Pinpoint the cell where the given text exists, returning its [x, y] midpoint coordinate. 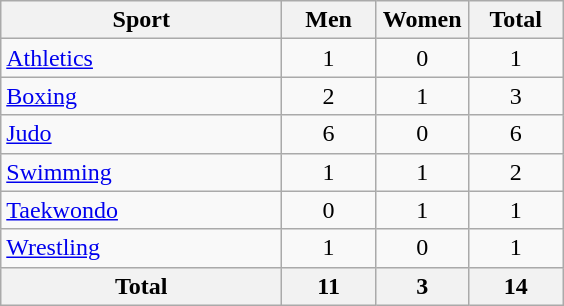
Sport [142, 20]
Judo [142, 134]
14 [516, 286]
Men [329, 20]
11 [329, 286]
Wrestling [142, 248]
Athletics [142, 58]
Swimming [142, 172]
Women [422, 20]
Taekwondo [142, 210]
Boxing [142, 96]
